Return [x, y] of the center of cell containing provided text 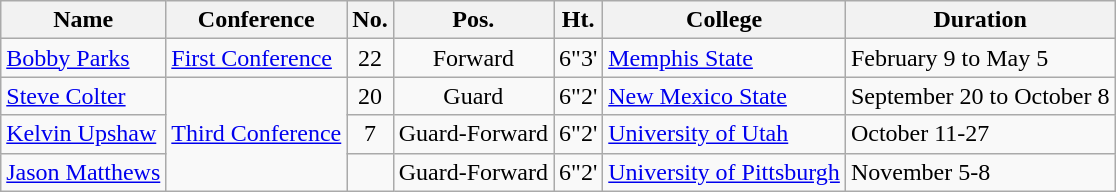
November 5-8 [980, 172]
October 11-27 [980, 134]
University of Pittsburgh [724, 172]
February 9 to May 5 [980, 58]
20 [370, 96]
7 [370, 134]
September 20 to October 8 [980, 96]
Conference [256, 20]
Third Conference [256, 134]
Steve Colter [84, 96]
Duration [980, 20]
Ht. [578, 20]
Bobby Parks [84, 58]
Memphis State [724, 58]
22 [370, 58]
New Mexico State [724, 96]
6"3' [578, 58]
Kelvin Upshaw [84, 134]
Pos. [473, 20]
Guard [473, 96]
Jason Matthews [84, 172]
Forward [473, 58]
First Conference [256, 58]
College [724, 20]
University of Utah [724, 134]
Name [84, 20]
No. [370, 20]
